Output the (X, Y) coordinate of the center of the cell containing the given text.  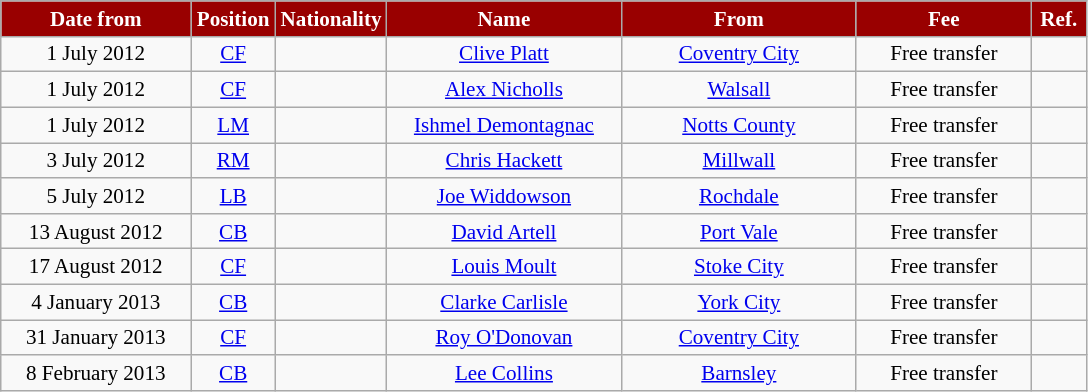
Stoke City (738, 266)
Fee (944, 18)
Millwall (738, 160)
Roy O'Donovan (504, 338)
Clarke Carlisle (504, 302)
13 August 2012 (96, 230)
Louis Moult (504, 266)
Rochdale (738, 196)
LB (234, 196)
RM (234, 160)
Walsall (738, 90)
Name (504, 18)
Chris Hackett (504, 160)
Port Vale (738, 230)
Barnsley (738, 372)
Clive Platt (504, 54)
Date from (96, 18)
Notts County (738, 124)
3 July 2012 (96, 160)
Ref. (1058, 18)
York City (738, 302)
From (738, 18)
Lee Collins (504, 372)
LM (234, 124)
Joe Widdowson (504, 196)
Position (234, 18)
4 January 2013 (96, 302)
Ishmel Demontagnac (504, 124)
17 August 2012 (96, 266)
31 January 2013 (96, 338)
Alex Nicholls (504, 90)
8 February 2013 (96, 372)
David Artell (504, 230)
Nationality (332, 18)
5 July 2012 (96, 196)
